From the cell containing the given text, extract its center point as (X, Y) coordinate. 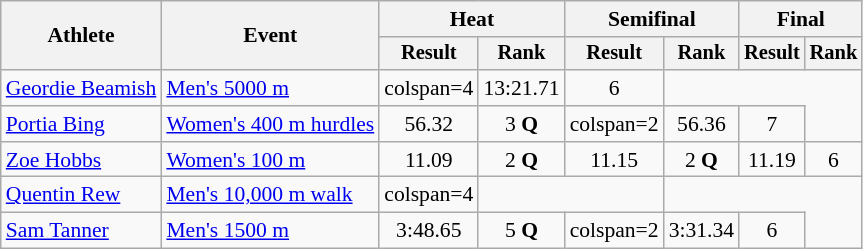
3:48.65 (428, 231)
Heat (472, 19)
Geordie Beamish (82, 88)
Semifinal (652, 19)
11.15 (614, 160)
Women's 100 m (270, 160)
Zoe Hobbs (82, 160)
Athlete (82, 36)
Event (270, 36)
Final (800, 19)
Women's 400 m hurdles (270, 124)
56.32 (428, 124)
3:31.34 (702, 231)
Portia Bing (82, 124)
11.09 (428, 160)
5 Q (521, 231)
Men's 10,000 m walk (270, 195)
11.19 (772, 160)
13:21.71 (521, 88)
Men's 5000 m (270, 88)
3 Q (521, 124)
Men's 1500 m (270, 231)
Sam Tanner (82, 231)
Quentin Rew (82, 195)
7 (772, 124)
56.36 (702, 124)
